Locate the cell with the specified text and output its [x, y] center coordinate. 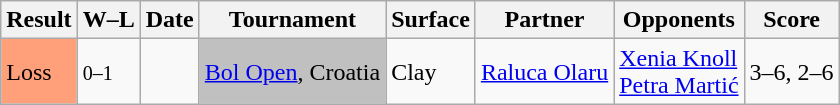
Date [170, 20]
Clay [431, 72]
Xenia Knoll Petra Martić [679, 72]
Surface [431, 20]
Raluca Olaru [544, 72]
0–1 [108, 72]
Bol Open, Croatia [292, 72]
W–L [108, 20]
Score [792, 20]
3–6, 2–6 [792, 72]
Loss [39, 72]
Result [39, 20]
Tournament [292, 20]
Partner [544, 20]
Opponents [679, 20]
